Provide the (x, y) coordinate of the cell's center where the given text is located.  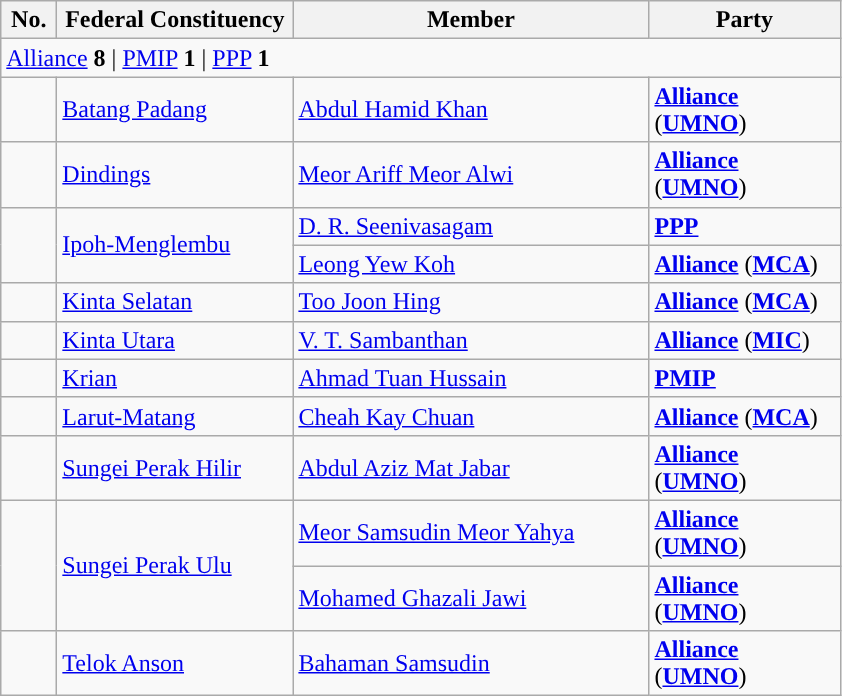
Bahaman Samsudin (471, 664)
Ipoh-Menglembu (175, 245)
Kinta Utara (175, 340)
Meor Samsudin Meor Yahya (471, 532)
Krian (175, 378)
Kinta Selatan (175, 302)
Alliance (MIC) (744, 340)
Federal Constituency (175, 20)
Too Joon Hing (471, 302)
Meor Ariff Meor Alwi (471, 174)
D. R. Seenivasagam (471, 226)
Abdul Aziz Mat Jabar (471, 468)
Cheah Kay Chuan (471, 416)
Sungei Perak Hilir (175, 468)
Telok Anson (175, 664)
PPP (744, 226)
Leong Yew Koh (471, 264)
Ahmad Tuan Hussain (471, 378)
Abdul Hamid Khan (471, 110)
PMIP (744, 378)
Dindings (175, 174)
Party (744, 20)
Mohamed Ghazali Jawi (471, 598)
Alliance 8 | PMIP 1 | PPP 1 (420, 58)
Member (471, 20)
V. T. Sambanthan (471, 340)
Larut-Matang (175, 416)
No. (29, 20)
Batang Padang (175, 110)
Sungei Perak Ulu (175, 565)
